Output the [X, Y] coordinate of the center of the cell containing the given text.  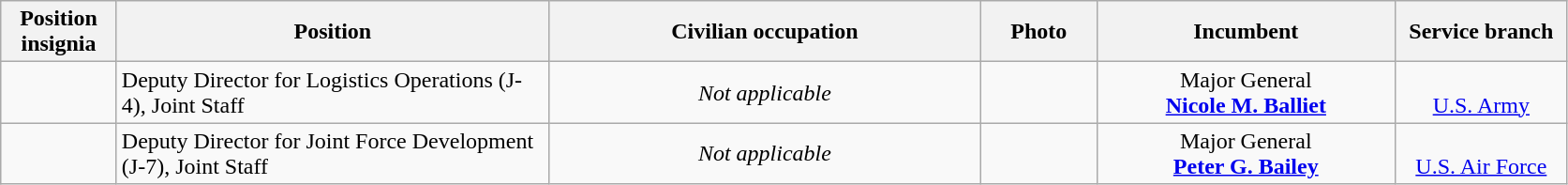
Major GeneralPeter G. Bailey [1247, 154]
Deputy Director for Joint Force Development (J-7), Joint Staff [332, 154]
Major GeneralNicole M. Balliet [1247, 92]
U.S. Army [1482, 92]
Deputy Director for Logistics Operations (J-4), Joint Staff [332, 92]
Position [332, 32]
Position insignia [59, 32]
Incumbent [1247, 32]
U.S. Air Force [1482, 154]
Civilian occupation [765, 32]
Photo [1038, 32]
Service branch [1482, 32]
